Search for the cell housing the specified text and yield its (X, Y) center coordinate. 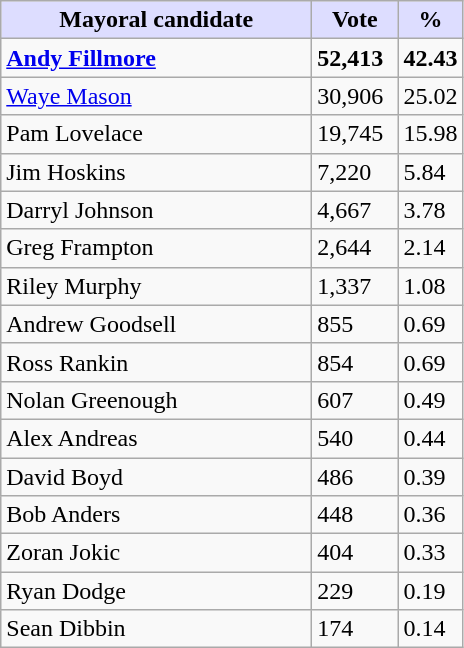
25.02 (430, 96)
4,667 (355, 210)
0.36 (430, 515)
David Boyd (156, 477)
Alex Andreas (156, 438)
Waye Mason (156, 96)
Sean Dibbin (156, 629)
Zoran Jokic (156, 553)
0.49 (430, 400)
855 (355, 324)
404 (355, 553)
486 (355, 477)
3.78 (430, 210)
42.43 (430, 58)
Jim Hoskins (156, 172)
Pam Lovelace (156, 134)
30,906 (355, 96)
Andy Fillmore (156, 58)
Andrew Goodsell (156, 324)
Greg Frampton (156, 248)
0.39 (430, 477)
5.84 (430, 172)
Vote (355, 20)
Darryl Johnson (156, 210)
52,413 (355, 58)
Bob Anders (156, 515)
2,644 (355, 248)
19,745 (355, 134)
607 (355, 400)
0.14 (430, 629)
1,337 (355, 286)
2.14 (430, 248)
1.08 (430, 286)
15.98 (430, 134)
0.19 (430, 591)
854 (355, 362)
540 (355, 438)
448 (355, 515)
Mayoral candidate (156, 20)
Ryan Dodge (156, 591)
0.44 (430, 438)
Ross Rankin (156, 362)
7,220 (355, 172)
174 (355, 629)
Nolan Greenough (156, 400)
0.33 (430, 553)
Riley Murphy (156, 286)
% (430, 20)
229 (355, 591)
